Return the [x, y] coordinate for the center point of the cell that contains the specified text.  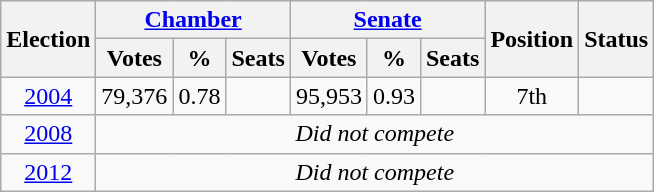
2012 [48, 172]
7th [532, 96]
Election [48, 39]
79,376 [134, 96]
Position [532, 39]
0.78 [200, 96]
0.93 [394, 96]
Senate [388, 20]
95,953 [328, 96]
Status [616, 39]
Chamber [194, 20]
2008 [48, 134]
2004 [48, 96]
